Scan for the cell matching the given text and deliver its [x, y] coordinate at center. 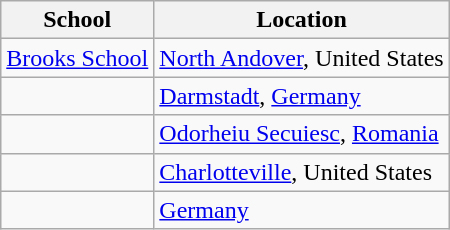
Darmstadt, Germany [302, 96]
North Andover, United States [302, 58]
Odorheiu Secuiesc, Romania [302, 134]
Germany [302, 210]
Location [302, 20]
School [78, 20]
Charlotteville, United States [302, 172]
Brooks School [78, 58]
